Locate the cell with the specified text and output its [x, y] center coordinate. 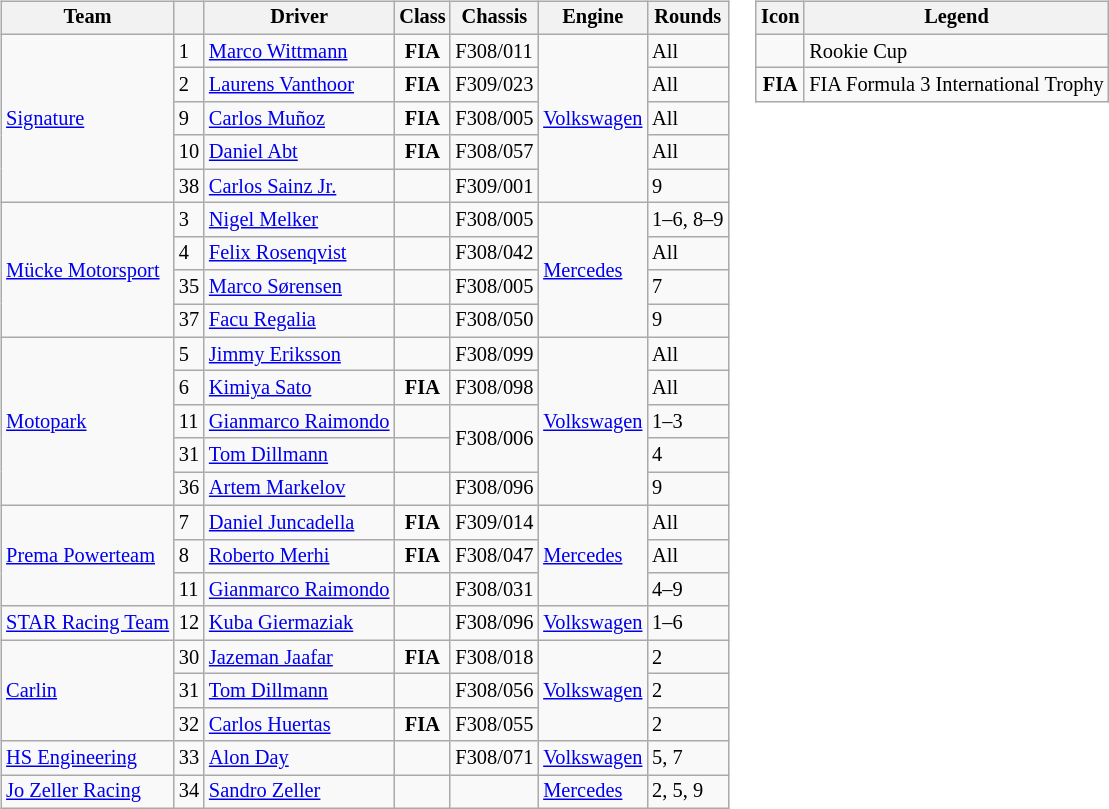
Team [88, 18]
F309/023 [494, 85]
Facu Regalia [299, 321]
Felix Rosenqvist [299, 253]
Jazeman Jaafar [299, 657]
1–6 [688, 623]
Marco Sørensen [299, 287]
4–9 [688, 590]
Rounds [688, 18]
Daniel Abt [299, 152]
Mücke Motorsport [88, 270]
F308/071 [494, 758]
30 [189, 657]
Class [422, 18]
Engine [592, 18]
Marco Wittmann [299, 51]
Jimmy Eriksson [299, 354]
Prema Powerteam [88, 556]
F308/056 [494, 691]
Carlos Muñoz [299, 119]
F308/011 [494, 51]
F308/057 [494, 152]
F308/098 [494, 388]
Kimiya Sato [299, 388]
Daniel Juncadella [299, 522]
Driver [299, 18]
Carlos Huertas [299, 724]
38 [189, 186]
STAR Racing Team [88, 623]
F308/055 [494, 724]
F308/047 [494, 556]
37 [189, 321]
5 [189, 354]
1–3 [688, 422]
Signature [88, 118]
F308/006 [494, 438]
Nigel Melker [299, 220]
Chassis [494, 18]
Motopark [88, 421]
8 [189, 556]
36 [189, 489]
F308/050 [494, 321]
F309/001 [494, 186]
10 [189, 152]
12 [189, 623]
Carlin [88, 690]
F308/018 [494, 657]
F308/042 [494, 253]
Sandro Zeller [299, 792]
Jo Zeller Racing [88, 792]
F308/031 [494, 590]
Legend [956, 18]
5, 7 [688, 758]
1 [189, 51]
FIA Formula 3 International Trophy [956, 85]
Kuba Giermaziak [299, 623]
Rookie Cup [956, 51]
Carlos Sainz Jr. [299, 186]
33 [189, 758]
HS Engineering [88, 758]
Artem Markelov [299, 489]
Roberto Merhi [299, 556]
32 [189, 724]
2, 5, 9 [688, 792]
F309/014 [494, 522]
6 [189, 388]
34 [189, 792]
3 [189, 220]
1–6, 8–9 [688, 220]
35 [189, 287]
F308/099 [494, 354]
Alon Day [299, 758]
Icon [780, 18]
Laurens Vanthoor [299, 85]
